From the cell containing the given text, extract its center point as (X, Y) coordinate. 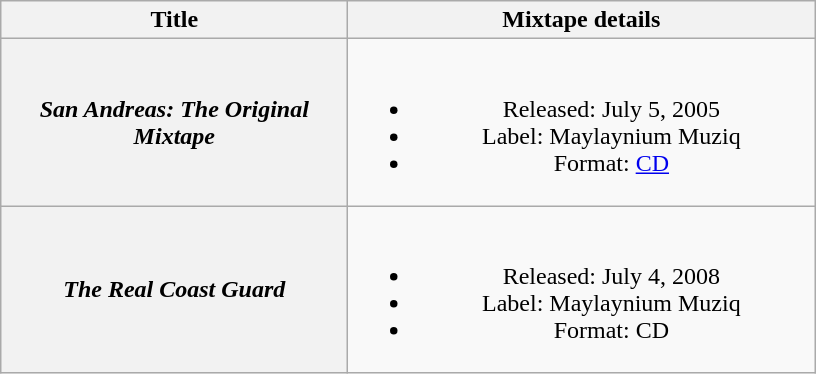
San Andreas: The Original Mixtape (174, 122)
The Real Coast Guard (174, 290)
Mixtape details (582, 20)
Title (174, 20)
Released: July 4, 2008Label: Maylaynium MuziqFormat: CD (582, 290)
Released: July 5, 2005Label: Maylaynium MuziqFormat: CD (582, 122)
